Locate the cell with the specified text and output its (x, y) center coordinate. 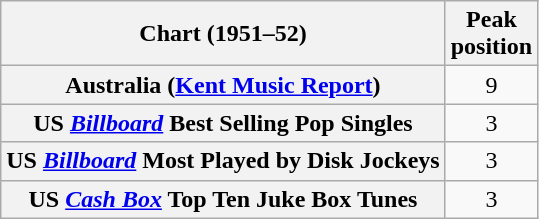
US Billboard Best Selling Pop Singles (223, 123)
US Billboard Most Played by Disk Jockeys (223, 161)
US Cash Box Top Ten Juke Box Tunes (223, 199)
9 (491, 85)
Australia (Kent Music Report) (223, 85)
Chart (1951–52) (223, 34)
Peakposition (491, 34)
